Return the [X, Y] coordinate for the center point of the cell that contains the specified text.  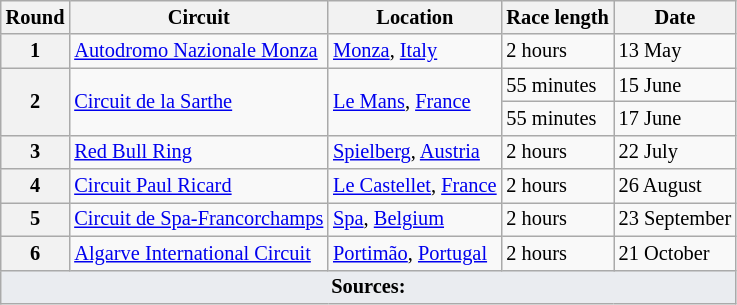
Circuit de Spa-Francorchamps [198, 219]
Spielberg, Austria [414, 152]
Red Bull Ring [198, 152]
13 May [675, 51]
6 [36, 253]
Spa, Belgium [414, 219]
Circuit de la Sarthe [198, 102]
Date [675, 17]
Circuit [198, 17]
1 [36, 51]
Algarve International Circuit [198, 253]
Le Mans, France [414, 102]
23 September [675, 219]
Autodromo Nazionale Monza [198, 51]
21 October [675, 253]
2 [36, 102]
22 July [675, 152]
Sources: [368, 287]
Monza, Italy [414, 51]
Race length [557, 17]
Le Castellet, France [414, 186]
15 June [675, 85]
26 August [675, 186]
5 [36, 219]
4 [36, 186]
Portimão, Portugal [414, 253]
Location [414, 17]
3 [36, 152]
Circuit Paul Ricard [198, 186]
Round [36, 17]
17 June [675, 118]
